Locate the cell with the specified text and output its [X, Y] center coordinate. 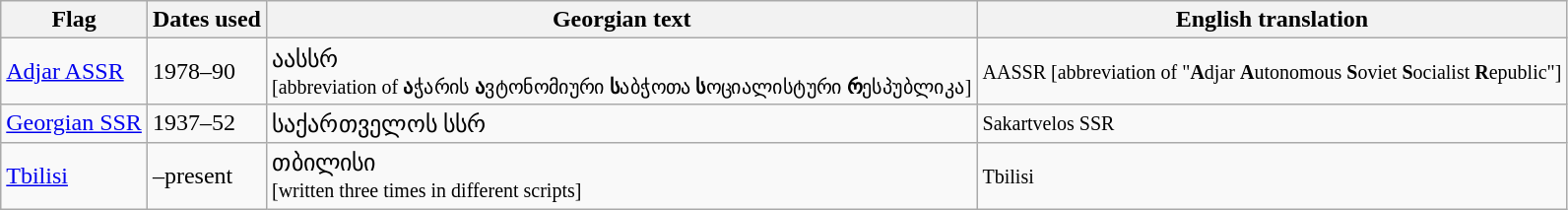
Dates used [207, 20]
1937–52 [207, 123]
Georgian text [621, 20]
Georgian SSR [75, 123]
საქართველოს სსრ [621, 123]
AASSR [abbreviation of "Adjar Autonomous Soviet Socialist Republic"] [1273, 71]
1978–90 [207, 71]
თბილისი[written three times in different scripts] [621, 175]
English translation [1273, 20]
აასსრ[abbreviation of აჭარის ავტონომიური საბჭოთა სოციალისტური რესპუბლიკა] [621, 71]
Sakartvelos SSR [1273, 123]
–present [207, 175]
Adjar ASSR [75, 71]
Flag [75, 20]
